Extract the [x, y] coordinate from the center of the cell holding the provided text.  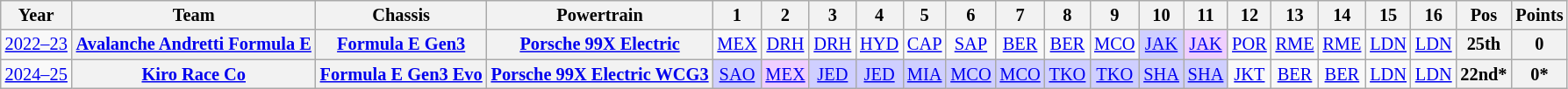
11 [1206, 15]
Formula E Gen3 Evo [402, 74]
Year [37, 15]
2 [784, 15]
4 [879, 15]
JKT [1249, 74]
Avalanche Andretti Formula E [194, 44]
Formula E Gen3 [402, 44]
SAO [737, 74]
6 [970, 15]
CAP [925, 44]
Chassis [402, 15]
0 [1539, 44]
7 [1020, 15]
MIA [925, 74]
5 [925, 15]
15 [1388, 15]
3 [832, 15]
Kiro Race Co [194, 74]
2024–25 [37, 74]
Points [1539, 15]
22nd* [1483, 74]
SAP [970, 44]
13 [1295, 15]
9 [1114, 15]
Team [194, 15]
Porsche 99X Electric WCG3 [600, 74]
0* [1539, 74]
HYD [879, 44]
16 [1434, 15]
Porsche 99X Electric [600, 44]
Pos [1483, 15]
8 [1068, 15]
10 [1161, 15]
Powertrain [600, 15]
25th [1483, 44]
POR [1249, 44]
14 [1342, 15]
2022–23 [37, 44]
1 [737, 15]
12 [1249, 15]
